Scan for the cell matching the given text and deliver its [x, y] coordinate at center. 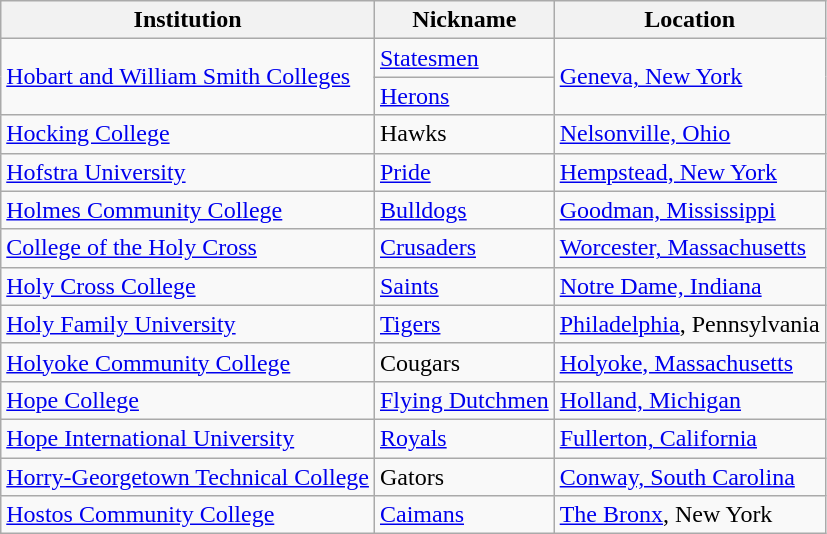
Herons [464, 96]
Tigers [464, 324]
Hostos Community College [188, 515]
Hope International University [188, 438]
Worcester, Massachusetts [690, 248]
Notre Dame, Indiana [690, 286]
The Bronx, New York [690, 515]
Hofstra University [188, 172]
Holland, Michigan [690, 400]
Hobart and William Smith Colleges [188, 77]
Hawks [464, 134]
Nickname [464, 20]
Pride [464, 172]
Royals [464, 438]
Flying Dutchmen [464, 400]
Saints [464, 286]
Horry-Georgetown Technical College [188, 477]
Fullerton, California [690, 438]
Conway, South Carolina [690, 477]
Holy Family University [188, 324]
Caimans [464, 515]
Gators [464, 477]
Nelsonville, Ohio [690, 134]
Institution [188, 20]
Holyoke, Massachusetts [690, 362]
Bulldogs [464, 210]
Crusaders [464, 248]
Goodman, Mississippi [690, 210]
Philadelphia, Pennsylvania [690, 324]
Holyoke Community College [188, 362]
Holmes Community College [188, 210]
Cougars [464, 362]
Holy Cross College [188, 286]
Geneva, New York [690, 77]
Hope College [188, 400]
Location [690, 20]
College of the Holy Cross [188, 248]
Hocking College [188, 134]
Statesmen [464, 58]
Hempstead, New York [690, 172]
